Pinpoint the cell where the given text exists, returning its [x, y] midpoint coordinate. 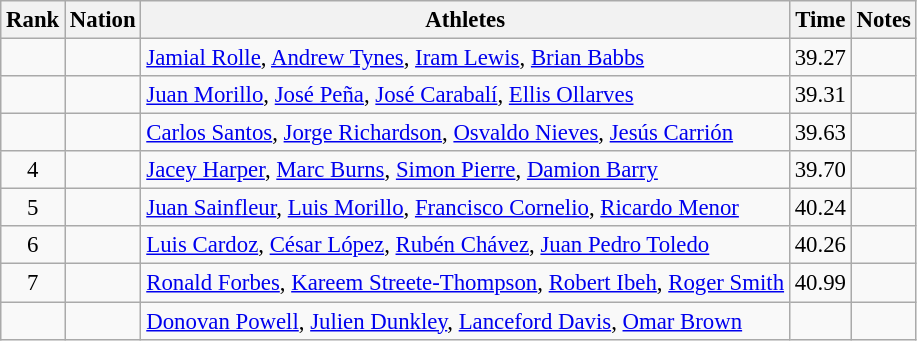
Juan Morillo, José Peña, José Carabalí, Ellis Ollarves [465, 95]
39.70 [820, 170]
Carlos Santos, Jorge Richardson, Osvaldo Nieves, Jesús Carrión [465, 133]
39.27 [820, 58]
Juan Sainfleur, Luis Morillo, Francisco Cornelio, Ricardo Menor [465, 208]
40.99 [820, 283]
6 [33, 245]
Jamial Rolle, Andrew Tynes, Iram Lewis, Brian Babbs [465, 58]
Athletes [465, 20]
Donovan Powell, Julien Dunkley, Lanceford Davis, Omar Brown [465, 321]
4 [33, 170]
5 [33, 208]
40.24 [820, 208]
Nation [103, 20]
Jacey Harper, Marc Burns, Simon Pierre, Damion Barry [465, 170]
7 [33, 283]
Luis Cardoz, César López, Rubén Chávez, Juan Pedro Toledo [465, 245]
39.31 [820, 95]
39.63 [820, 133]
Rank [33, 20]
40.26 [820, 245]
Notes [884, 20]
Time [820, 20]
Ronald Forbes, Kareem Streete-Thompson, Robert Ibeh, Roger Smith [465, 283]
